Extract the [X, Y] coordinate from the center of the cell holding the provided text.  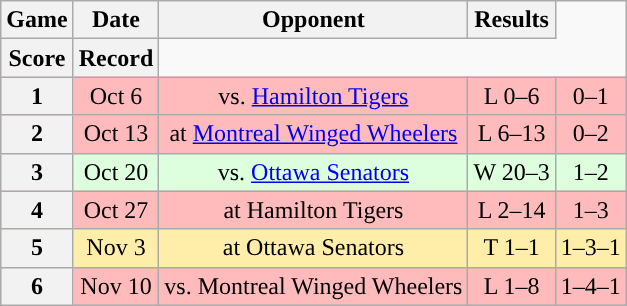
1–3–1 [590, 248]
L 0–6 [512, 96]
L 1–8 [512, 286]
at Ottawa Senators [314, 248]
6 [37, 286]
at Montreal Winged Wheelers [314, 134]
Oct 13 [116, 134]
2 [37, 134]
T 1–1 [512, 248]
Oct 27 [116, 210]
3 [37, 172]
vs. Montreal Winged Wheelers [314, 286]
0–1 [590, 96]
1–4–1 [590, 286]
L 6–13 [512, 134]
Date [116, 20]
1 [37, 96]
1–2 [590, 172]
Opponent [314, 20]
Game [37, 20]
W 20–3 [512, 172]
at Hamilton Tigers [314, 210]
Score [37, 58]
Oct 6 [116, 96]
4 [37, 210]
vs. Ottawa Senators [314, 172]
1–3 [590, 210]
vs. Hamilton Tigers [314, 96]
0–2 [590, 134]
Record [116, 58]
Oct 20 [116, 172]
Results [512, 20]
Nov 10 [116, 286]
L 2–14 [512, 210]
Nov 3 [116, 248]
5 [37, 248]
